Scan for the cell matching the given text and deliver its [X, Y] coordinate at center. 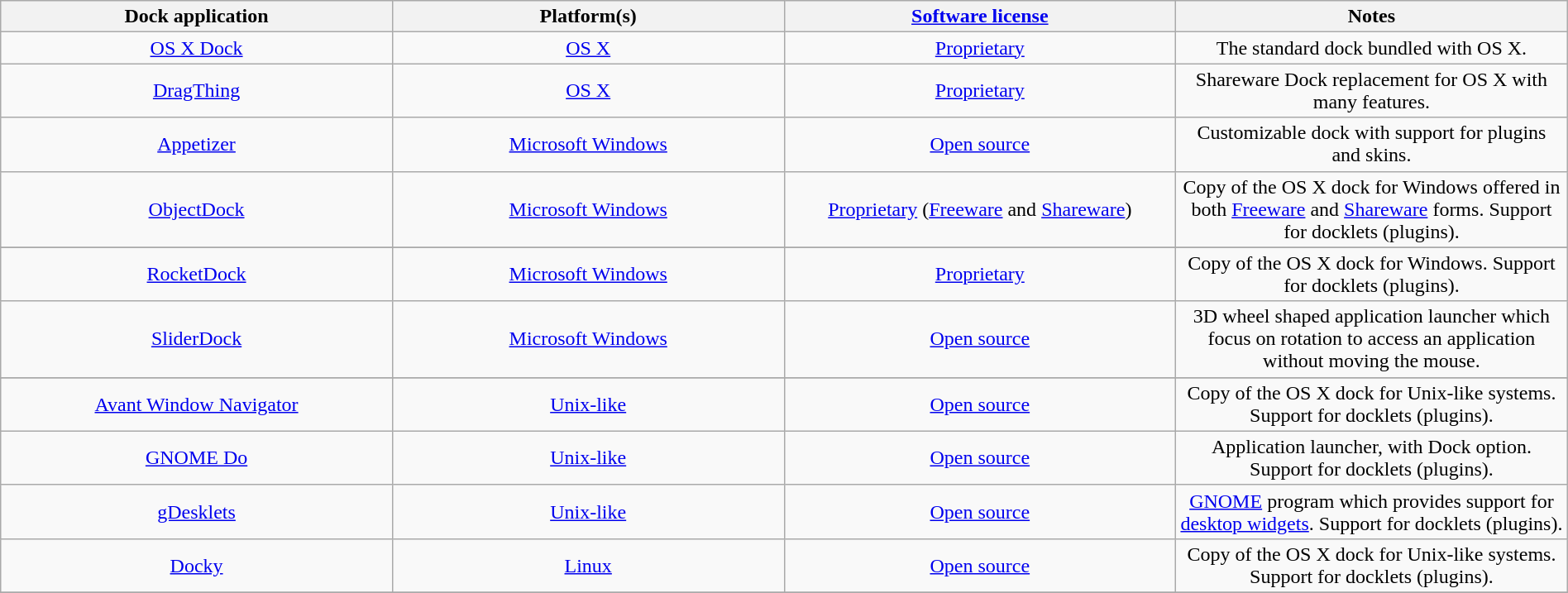
3D wheel shaped application launcher which focus on rotation to access an application without moving the mouse. [1372, 339]
Customizable dock with support for plugins and skins. [1372, 144]
Copy of the OS X dock for Windows. Support for docklets (plugins). [1372, 275]
Proprietary (Freeware and Shareware) [980, 209]
Platform(s) [588, 17]
Software license [980, 17]
GNOME Do [197, 458]
Shareware Dock replacement for OS X with many features. [1372, 91]
Copy of the OS X dock for Windows offered in both Freeware and Shareware forms. Support for docklets (plugins). [1372, 209]
gDesklets [197, 511]
SliderDock [197, 339]
GNOME program which provides support for desktop widgets. Support for docklets (plugins). [1372, 511]
Notes [1372, 17]
Application launcher, with Dock option. Support for docklets (plugins). [1372, 458]
Linux [588, 566]
OS X Dock [197, 48]
Docky [197, 566]
DragThing [197, 91]
Appetizer [197, 144]
Dock application [197, 17]
ObjectDock [197, 209]
Avant Window Navigator [197, 404]
RocketDock [197, 275]
The standard dock bundled with OS X. [1372, 48]
